For the text-containing cell, return its midpoint in [x, y] coordinate format. 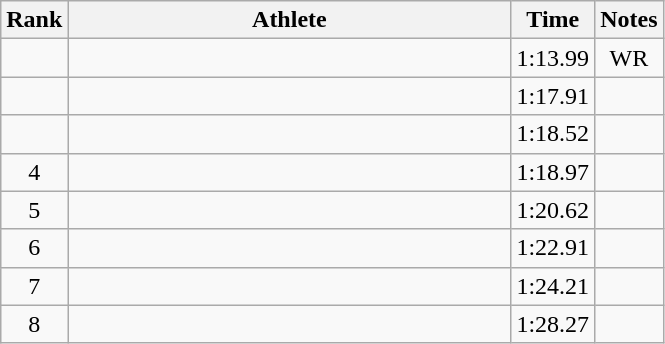
1:20.62 [553, 210]
4 [34, 172]
7 [34, 286]
6 [34, 248]
1:24.21 [553, 286]
1:22.91 [553, 248]
1:13.99 [553, 58]
Rank [34, 20]
5 [34, 210]
WR [629, 58]
Athlete [290, 20]
1:28.27 [553, 324]
1:18.97 [553, 172]
Notes [629, 20]
1:17.91 [553, 96]
Time [553, 20]
8 [34, 324]
1:18.52 [553, 134]
